From the cell containing the given text, extract its center point as [x, y] coordinate. 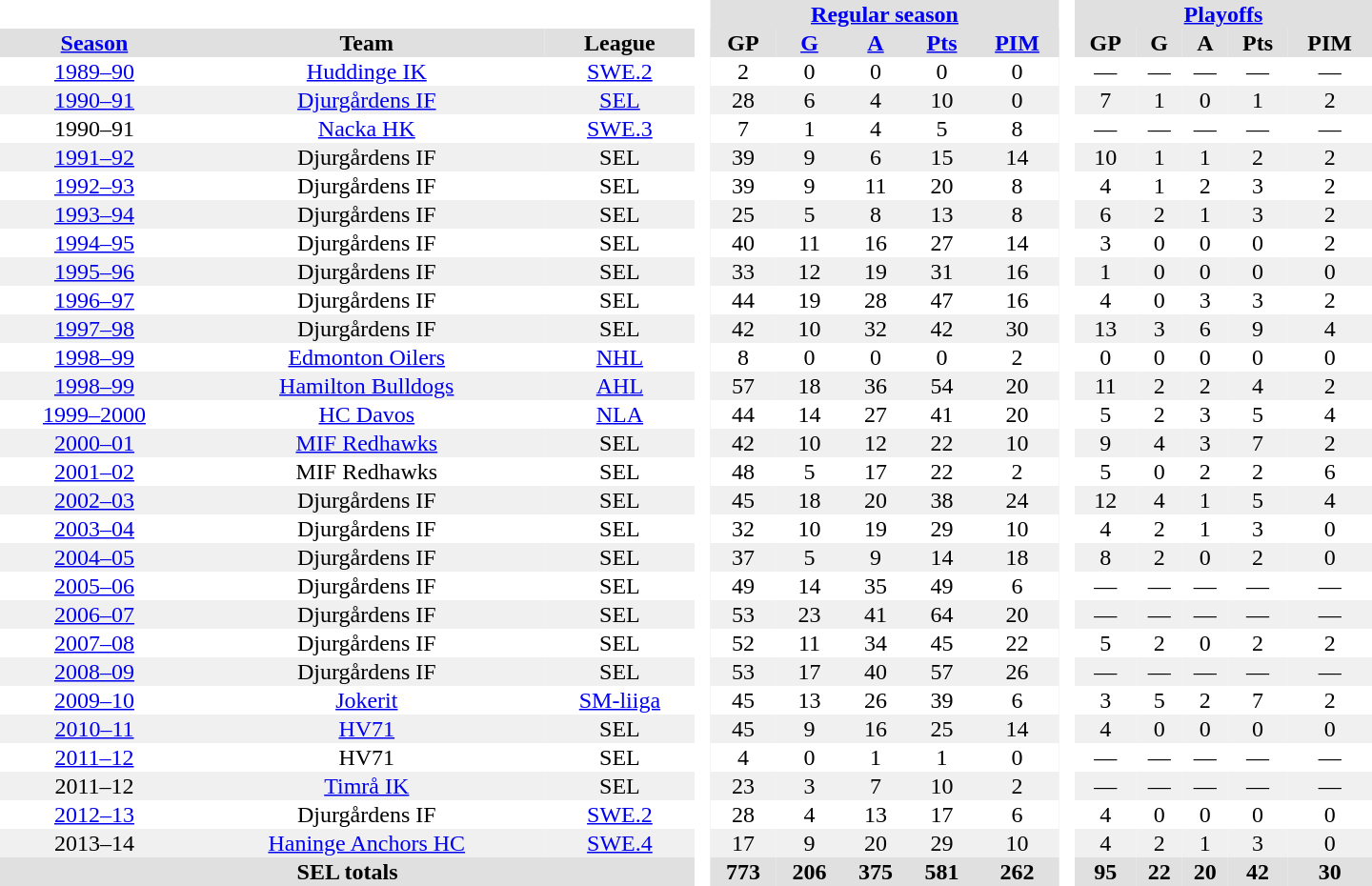
SWE.3 [620, 129]
Team [367, 43]
34 [876, 643]
Season [94, 43]
38 [942, 500]
Nacka HK [367, 129]
2007–08 [94, 643]
2000–01 [94, 443]
581 [942, 872]
Huddinge IK [367, 71]
47 [942, 300]
HC Davos [367, 414]
SWE.4 [620, 843]
15 [942, 157]
Jokerit [367, 700]
773 [743, 872]
2009–10 [94, 700]
2010–11 [94, 729]
31 [942, 272]
Hamilton Bulldogs [367, 386]
2003–04 [94, 529]
2002–03 [94, 500]
54 [942, 386]
Timrå IK [367, 786]
1992–93 [94, 186]
375 [876, 872]
1989–90 [94, 71]
1991–92 [94, 157]
36 [876, 386]
Haninge Anchors HC [367, 843]
2012–13 [94, 815]
1994–95 [94, 243]
33 [743, 272]
2005–06 [94, 586]
37 [743, 557]
2008–09 [94, 672]
52 [743, 643]
1999–2000 [94, 414]
SEL totals [347, 872]
2006–07 [94, 614]
Playoffs [1223, 14]
48 [743, 472]
NHL [620, 357]
NLA [620, 414]
Edmonton Oilers [367, 357]
League [620, 43]
AHL [620, 386]
SM-liiga [620, 700]
2001–02 [94, 472]
1996–97 [94, 300]
Regular season [884, 14]
1993–94 [94, 214]
206 [810, 872]
1995–96 [94, 272]
24 [1018, 500]
95 [1105, 872]
64 [942, 614]
262 [1018, 872]
35 [876, 586]
2004–05 [94, 557]
1997–98 [94, 329]
2013–14 [94, 843]
